Scan for the cell matching the given text and deliver its (X, Y) coordinate at center. 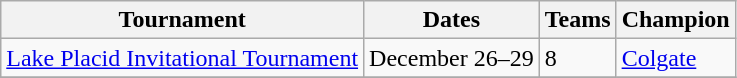
8 (578, 58)
Dates (452, 20)
Colgate (676, 58)
December 26–29 (452, 58)
Lake Placid Invitational Tournament (182, 58)
Champion (676, 20)
Teams (578, 20)
Tournament (182, 20)
